Output the (X, Y) coordinate of the center of the cell containing the given text.  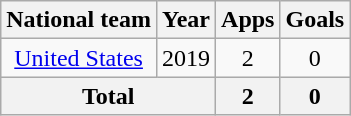
National team (79, 20)
Year (186, 20)
Total (108, 96)
United States (79, 58)
Apps (248, 20)
Goals (315, 20)
2019 (186, 58)
